Capture the cell that displays the provided text and extract its (X, Y) central coordinate. 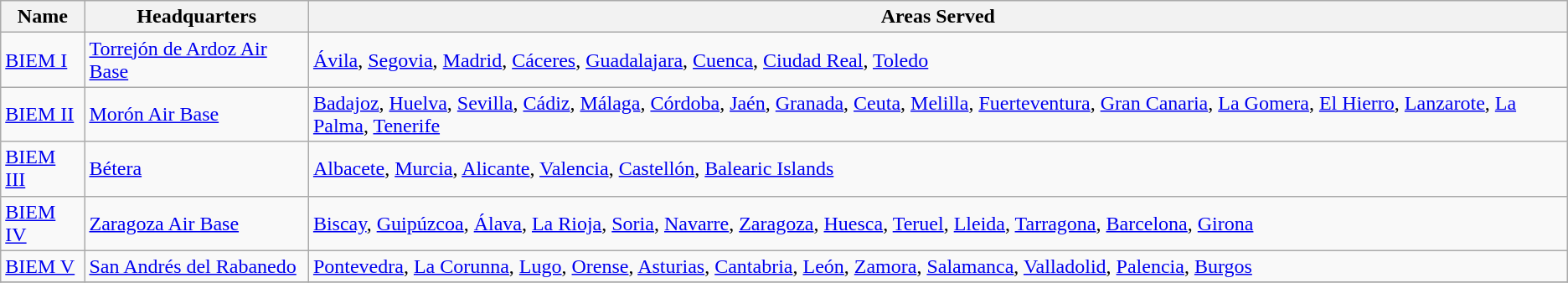
BIEM V (43, 266)
Torrejón de Ardoz Air Base (196, 60)
Pontevedra, La Corunna, Lugo, Orense, Asturias, Cantabria, León, Zamora, Salamanca, Valladolid, Palencia, Burgos (938, 266)
Headquarters (196, 17)
San Andrés del Rabanedo (196, 266)
Albacete, Murcia, Alicante, Valencia, Castellón, Balearic Islands (938, 169)
Bétera (196, 169)
Biscay, Guipúzcoa, Álava, La Rioja, Soria, Navarre, Zaragoza, Huesca, Teruel, Lleida, Tarragona, Barcelona, Girona (938, 223)
Areas Served (938, 17)
BIEM II (43, 114)
Name (43, 17)
Morón Air Base (196, 114)
BIEM IV (43, 223)
BIEM III (43, 169)
Zaragoza Air Base (196, 223)
BIEM I (43, 60)
Ávila, Segovia, Madrid, Cáceres, Guadalajara, Cuenca, Ciudad Real, Toledo (938, 60)
